For the text-containing cell, return its midpoint in [X, Y] coordinate format. 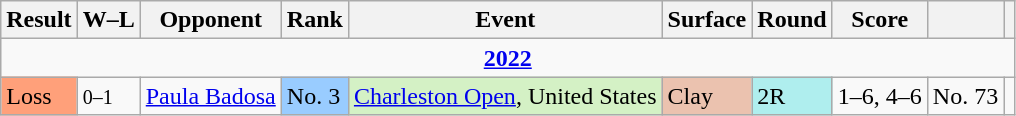
Loss [39, 96]
Score [880, 20]
W–L [108, 20]
Surface [707, 20]
Paula Badosa [210, 96]
1–6, 4–6 [880, 96]
Round [792, 20]
No. 73 [965, 96]
No. 3 [314, 96]
Event [505, 20]
Result [39, 20]
2022 [508, 58]
0–1 [108, 96]
Charleston Open, United States [505, 96]
Rank [314, 20]
Clay [707, 96]
Opponent [210, 20]
2R [792, 96]
